Identify which cell holds the provided text, then report its [x, y] central coordinate. 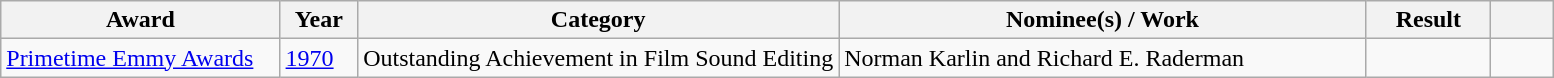
Result [1428, 20]
Category [598, 20]
Nominee(s) / Work [1103, 20]
Year [319, 20]
1970 [319, 58]
Primetime Emmy Awards [140, 58]
Award [140, 20]
Outstanding Achievement in Film Sound Editing [598, 58]
Norman Karlin and Richard E. Raderman [1103, 58]
